Search for the cell housing the specified text and yield its [x, y] center coordinate. 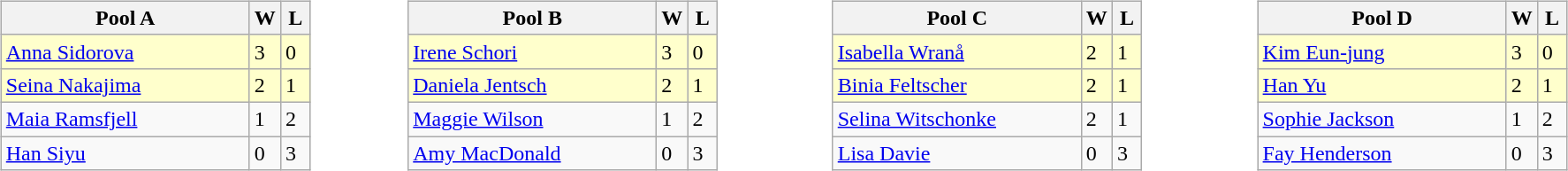
Pool A [126, 18]
Lisa Davie [956, 153]
Binia Feltscher [956, 85]
Fay Henderson [1382, 153]
Selina Witschonke [956, 119]
Han Siyu [126, 153]
Daniela Jentsch [532, 85]
Han Yu [1382, 85]
Sophie Jackson [1382, 119]
Pool C [956, 18]
Isabella Wranå [956, 51]
Kim Eun-jung [1382, 51]
Pool D [1382, 18]
Amy MacDonald [532, 153]
Seina Nakajima [126, 85]
Irene Schori [532, 51]
Maggie Wilson [532, 119]
Maia Ramsfjell [126, 119]
Anna Sidorova [126, 51]
Pool B [532, 18]
